From the cell containing the given text, extract its center point as [x, y] coordinate. 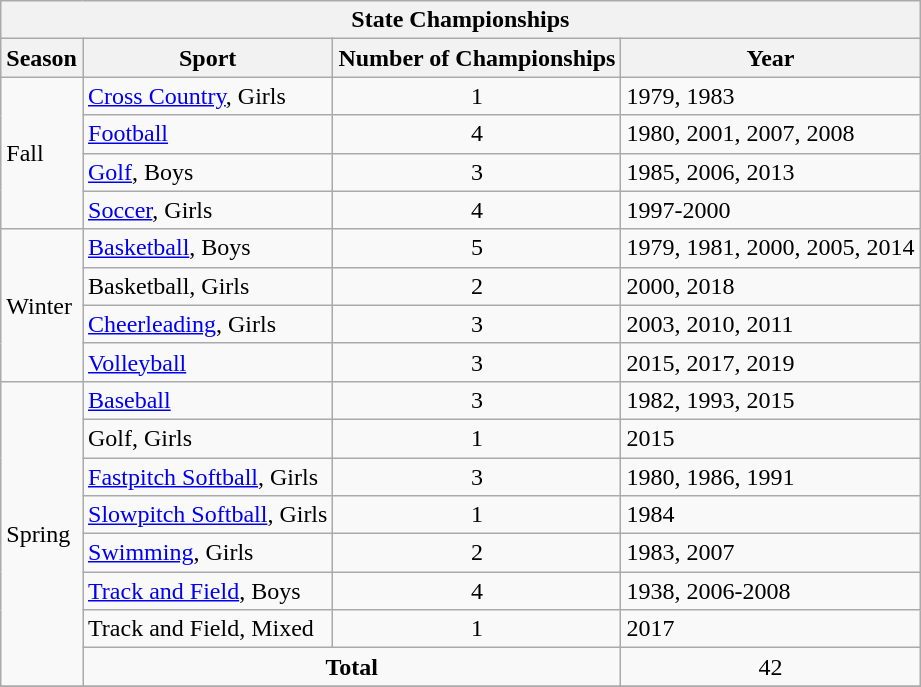
42 [770, 667]
Slowpitch Softball, Girls [207, 515]
1985, 2006, 2013 [770, 172]
Basketball, Girls [207, 286]
Number of Championships [477, 58]
Golf, Boys [207, 172]
1938, 2006-2008 [770, 591]
Track and Field, Boys [207, 591]
1984 [770, 515]
1979, 1983 [770, 96]
State Championships [460, 20]
Cheerleading, Girls [207, 324]
Track and Field, Mixed [207, 629]
2015 [770, 438]
2017 [770, 629]
Sport [207, 58]
1982, 1993, 2015 [770, 400]
Football [207, 134]
1980, 1986, 1991 [770, 477]
Baseball [207, 400]
1983, 2007 [770, 553]
1980, 2001, 2007, 2008 [770, 134]
2003, 2010, 2011 [770, 324]
Volleyball [207, 362]
Year [770, 58]
Total [351, 667]
2000, 2018 [770, 286]
Fall [42, 153]
Swimming, Girls [207, 553]
Spring [42, 533]
5 [477, 248]
Fastpitch Softball, Girls [207, 477]
Cross Country, Girls [207, 96]
Golf, Girls [207, 438]
Winter [42, 305]
1997-2000 [770, 210]
2015, 2017, 2019 [770, 362]
1979, 1981, 2000, 2005, 2014 [770, 248]
Soccer, Girls [207, 210]
Basketball, Boys [207, 248]
Season [42, 58]
